For the text-containing cell, return its midpoint in [x, y] coordinate format. 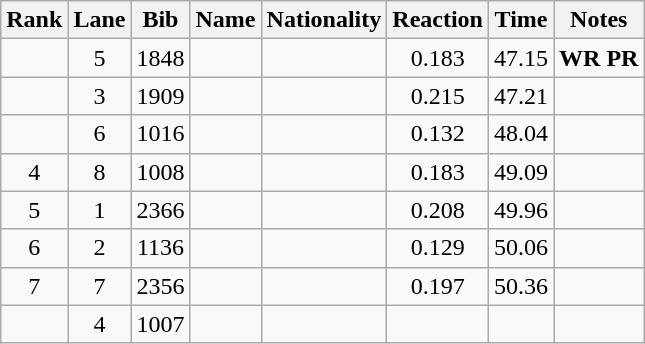
1 [100, 210]
1016 [160, 134]
50.36 [520, 286]
WR PR [599, 58]
49.09 [520, 172]
0.129 [438, 248]
2 [100, 248]
Notes [599, 20]
3 [100, 96]
1136 [160, 248]
Name [226, 20]
48.04 [520, 134]
0.208 [438, 210]
8 [100, 172]
Time [520, 20]
1909 [160, 96]
47.15 [520, 58]
1848 [160, 58]
Bib [160, 20]
Nationality [324, 20]
2366 [160, 210]
49.96 [520, 210]
Reaction [438, 20]
0.215 [438, 96]
0.132 [438, 134]
0.197 [438, 286]
Rank [34, 20]
50.06 [520, 248]
2356 [160, 286]
1007 [160, 324]
1008 [160, 172]
47.21 [520, 96]
Lane [100, 20]
